Find where the given text appears and provide that cell's center as (X, Y) coordinate. 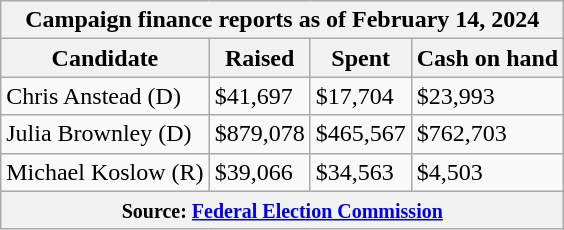
Raised (260, 58)
$762,703 (487, 134)
Candidate (105, 58)
Campaign finance reports as of February 14, 2024 (282, 20)
$465,567 (360, 134)
Julia Brownley (D) (105, 134)
Spent (360, 58)
$879,078 (260, 134)
Source: Federal Election Commission (282, 210)
$4,503 (487, 172)
Chris Anstead (D) (105, 96)
$34,563 (360, 172)
$39,066 (260, 172)
$17,704 (360, 96)
$41,697 (260, 96)
Cash on hand (487, 58)
Michael Koslow (R) (105, 172)
$23,993 (487, 96)
